Output the [x, y] coordinate of the center of the cell containing the given text.  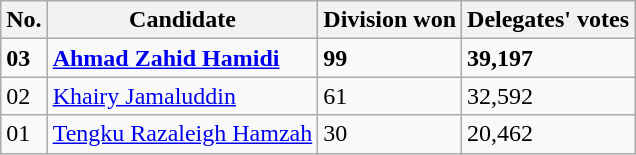
32,592 [548, 96]
01 [24, 134]
Delegates' votes [548, 20]
Khairy Jamaluddin [182, 96]
39,197 [548, 58]
02 [24, 96]
20,462 [548, 134]
Candidate [182, 20]
03 [24, 58]
Tengku Razaleigh Hamzah [182, 134]
99 [390, 58]
61 [390, 96]
No. [24, 20]
Division won [390, 20]
Ahmad Zahid Hamidi [182, 58]
30 [390, 134]
